Locate the cell with the specified text and output its [x, y] center coordinate. 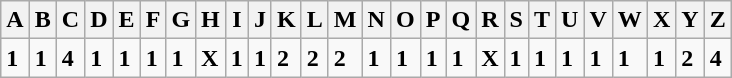
Z [718, 20]
I [236, 20]
B [42, 20]
G [181, 20]
M [345, 20]
U [570, 20]
V [598, 20]
F [153, 20]
Y [690, 20]
S [516, 20]
D [99, 20]
K [286, 20]
A [15, 20]
Q [461, 20]
E [126, 20]
O [405, 20]
N [376, 20]
L [314, 20]
R [490, 20]
T [542, 20]
C [70, 20]
W [630, 20]
J [260, 20]
H [211, 20]
P [433, 20]
